From the cell containing the given text, extract its center point as (X, Y) coordinate. 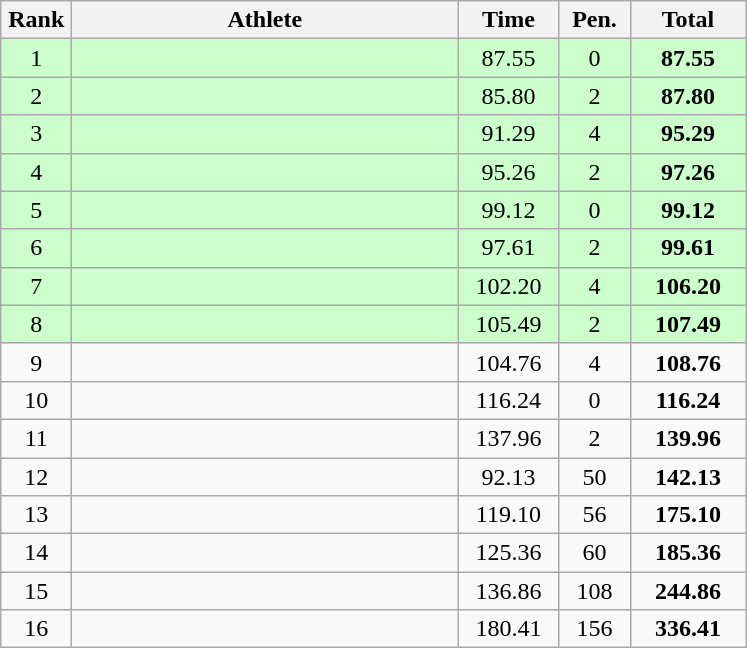
87.80 (688, 96)
6 (36, 248)
14 (36, 553)
9 (36, 362)
12 (36, 477)
156 (594, 629)
180.41 (508, 629)
8 (36, 324)
105.49 (508, 324)
107.49 (688, 324)
139.96 (688, 438)
Rank (36, 20)
Pen. (594, 20)
1 (36, 58)
136.86 (508, 591)
11 (36, 438)
Time (508, 20)
85.80 (508, 96)
185.36 (688, 553)
91.29 (508, 134)
108 (594, 591)
10 (36, 400)
56 (594, 515)
15 (36, 591)
Total (688, 20)
3 (36, 134)
92.13 (508, 477)
104.76 (508, 362)
244.86 (688, 591)
175.10 (688, 515)
142.13 (688, 477)
5 (36, 210)
16 (36, 629)
97.61 (508, 248)
119.10 (508, 515)
50 (594, 477)
125.36 (508, 553)
99.61 (688, 248)
97.26 (688, 172)
7 (36, 286)
Athlete (265, 20)
108.76 (688, 362)
95.26 (508, 172)
13 (36, 515)
102.20 (508, 286)
60 (594, 553)
137.96 (508, 438)
336.41 (688, 629)
106.20 (688, 286)
95.29 (688, 134)
